Identify which cell holds the provided text, then report its (X, Y) central coordinate. 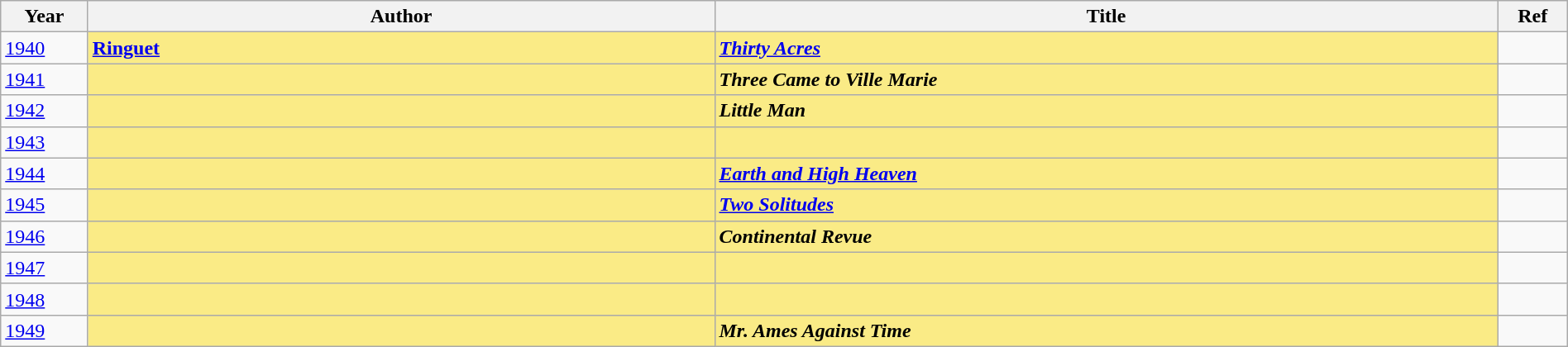
Three Came to Ville Marie (1107, 79)
Year (45, 17)
1948 (45, 299)
Title (1107, 17)
Thirty Acres (1107, 48)
1942 (45, 111)
1949 (45, 330)
Author (401, 17)
Ref (1532, 17)
1945 (45, 205)
Earth and High Heaven (1107, 173)
1944 (45, 173)
1943 (45, 142)
1941 (45, 79)
1947 (45, 268)
Continental Revue (1107, 236)
1946 (45, 236)
Two Solitudes (1107, 205)
Ringuet (401, 48)
Little Man (1107, 111)
Mr. Ames Against Time (1107, 330)
1940 (45, 48)
